Return the (x, y) coordinate for the center point of the cell that contains the specified text.  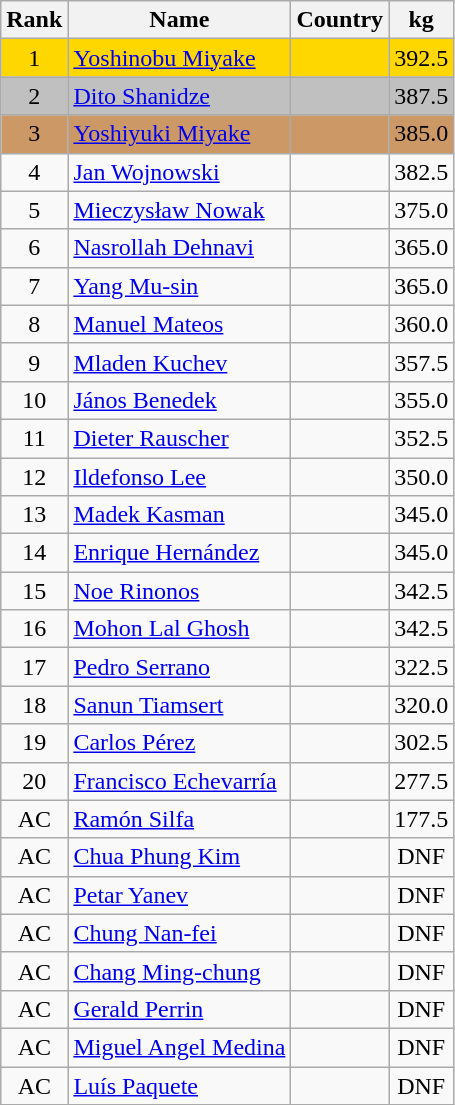
Yoshiyuki Miyake (180, 134)
Nasrollah Dehnavi (180, 248)
382.5 (422, 172)
Rank (34, 20)
18 (34, 705)
Country (340, 20)
7 (34, 286)
Madek Kasman (180, 515)
350.0 (422, 477)
Miguel Angel Medina (180, 1047)
kg (422, 20)
Luís Paquete (180, 1085)
Manuel Mateos (180, 324)
4 (34, 172)
Mohon Lal Ghosh (180, 629)
Yoshinobu Miyake (180, 58)
375.0 (422, 210)
Ildefonso Lee (180, 477)
11 (34, 438)
17 (34, 667)
Ramón Silfa (180, 819)
Chung Nan-fei (180, 933)
20 (34, 781)
360.0 (422, 324)
320.0 (422, 705)
12 (34, 477)
Carlos Pérez (180, 743)
387.5 (422, 96)
3 (34, 134)
Jan Wojnowski (180, 172)
16 (34, 629)
Chua Phung Kim (180, 857)
392.5 (422, 58)
Name (180, 20)
15 (34, 591)
Enrique Hernández (180, 553)
13 (34, 515)
5 (34, 210)
Dito Shanidze (180, 96)
Noe Rinonos (180, 591)
Yang Mu-sin (180, 286)
6 (34, 248)
322.5 (422, 667)
277.5 (422, 781)
355.0 (422, 400)
19 (34, 743)
Sanun Tiamsert (180, 705)
Petar Yanev (180, 895)
177.5 (422, 819)
352.5 (422, 438)
Francisco Echevarría (180, 781)
302.5 (422, 743)
385.0 (422, 134)
Dieter Rauscher (180, 438)
9 (34, 362)
357.5 (422, 362)
14 (34, 553)
János Benedek (180, 400)
Gerald Perrin (180, 1009)
Pedro Serrano (180, 667)
8 (34, 324)
Chang Ming-chung (180, 971)
Mladen Kuchev (180, 362)
10 (34, 400)
2 (34, 96)
Mieczysław Nowak (180, 210)
1 (34, 58)
